Scan for the cell matching the given text and deliver its (X, Y) coordinate at center. 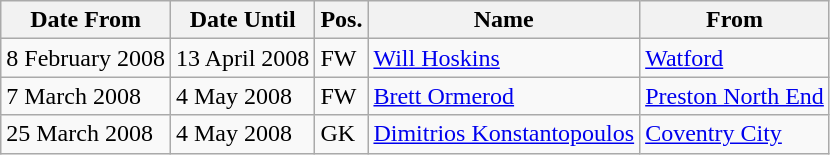
GK (342, 134)
Watford (735, 58)
Coventry City (735, 134)
25 March 2008 (86, 134)
Name (504, 20)
Preston North End (735, 96)
Pos. (342, 20)
7 March 2008 (86, 96)
Date Until (242, 20)
Date From (86, 20)
8 February 2008 (86, 58)
Will Hoskins (504, 58)
Brett Ormerod (504, 96)
From (735, 20)
Dimitrios Konstantopoulos (504, 134)
13 April 2008 (242, 58)
